Return [X, Y] of the center of cell containing provided text 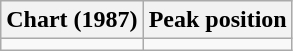
Chart (1987) [72, 20]
Peak position [218, 20]
